Provide the [x, y] coordinate of the cell's center where the given text is located.  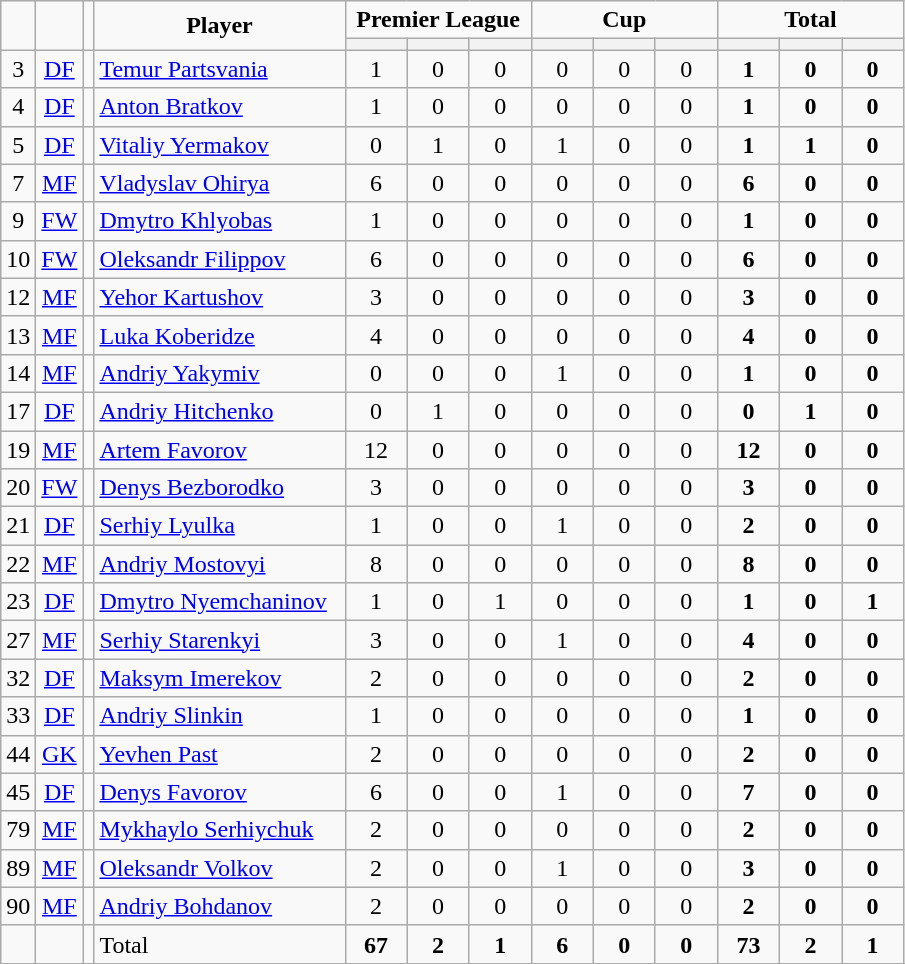
Andriy Mostovyi [220, 564]
20 [18, 488]
Denys Bezborodko [220, 488]
Anton Bratkov [220, 107]
Premier League [438, 20]
Temur Partsvania [220, 69]
79 [18, 830]
Vitaliy Yermakov [220, 145]
Andriy Yakymiv [220, 373]
13 [18, 335]
Yevhen Past [220, 754]
27 [18, 640]
5 [18, 145]
Dmytro Nyemchaninov [220, 602]
90 [18, 906]
Serhiy Starenkyi [220, 640]
Andriy Bohdanov [220, 906]
10 [18, 259]
Artem Favorov [220, 449]
22 [18, 564]
Mykhaylo Serhiychuk [220, 830]
19 [18, 449]
14 [18, 373]
Cup [624, 20]
Vladyslav Ohirya [220, 183]
Yehor Kartushov [220, 297]
73 [748, 944]
21 [18, 526]
Serhiy Lyulka [220, 526]
9 [18, 221]
Luka Koberidze [220, 335]
89 [18, 868]
33 [18, 716]
Dmytro Khlyobas [220, 221]
23 [18, 602]
67 [376, 944]
Maksym Imerekov [220, 678]
Oleksandr Filippov [220, 259]
GK [60, 754]
44 [18, 754]
Andriy Slinkin [220, 716]
17 [18, 411]
Denys Favorov [220, 792]
Player [220, 26]
Andriy Hitchenko [220, 411]
45 [18, 792]
32 [18, 678]
Oleksandr Volkov [220, 868]
